Extract the [X, Y] coordinate from the center of the cell holding the provided text.  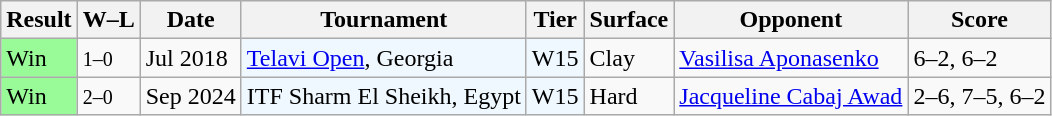
Vasilisa Aponasenko [791, 58]
2–6, 7–5, 6–2 [980, 96]
Hard [629, 96]
Telavi Open, Georgia [384, 58]
1–0 [108, 58]
6–2, 6–2 [980, 58]
Tournament [384, 20]
Opponent [791, 20]
Jacqueline Cabaj Awad [791, 96]
Date [190, 20]
Sep 2024 [190, 96]
Result [39, 20]
Surface [629, 20]
2–0 [108, 96]
Score [980, 20]
Clay [629, 58]
Jul 2018 [190, 58]
ITF Sharm El Sheikh, Egypt [384, 96]
Tier [555, 20]
W–L [108, 20]
